Detect which cell encompasses the target text, then output its [X, Y] center coordinate. 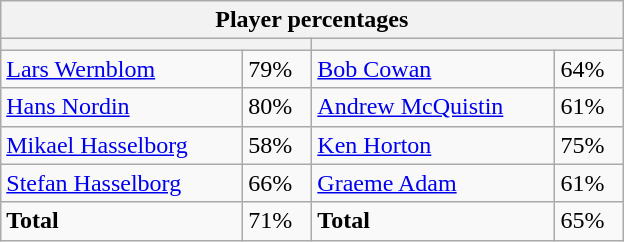
75% [589, 145]
Andrew McQuistin [434, 107]
65% [589, 221]
80% [278, 107]
79% [278, 69]
Player percentages [312, 20]
Mikael Hasselborg [122, 145]
Bob Cowan [434, 69]
71% [278, 221]
Lars Wernblom [122, 69]
66% [278, 183]
58% [278, 145]
Stefan Hasselborg [122, 183]
Graeme Adam [434, 183]
64% [589, 69]
Ken Horton [434, 145]
Hans Nordin [122, 107]
